Scan for the cell matching the given text and deliver its [x, y] coordinate at center. 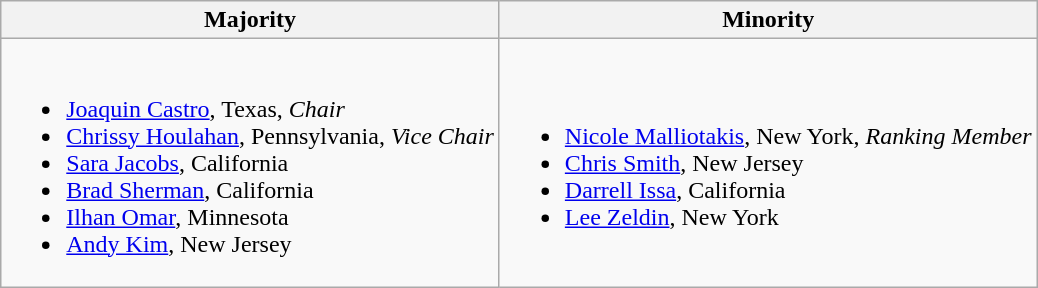
Majority [250, 20]
Nicole Malliotakis, New York, Ranking MemberChris Smith, New JerseyDarrell Issa, CaliforniaLee Zeldin, New York [768, 163]
Minority [768, 20]
